Find where the given text appears and provide that cell's center as [x, y] coordinate. 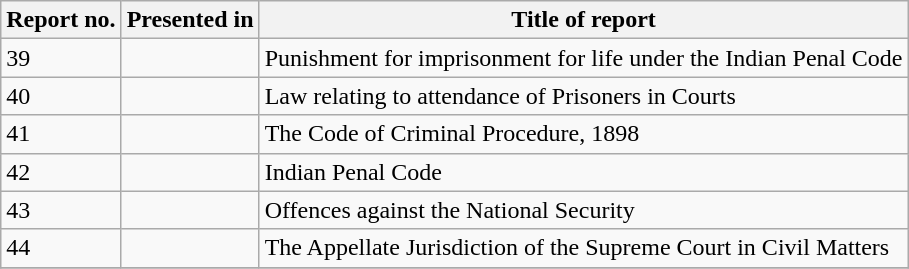
Law relating to attendance of Prisoners in Courts [584, 96]
43 [61, 210]
Punishment for imprisonment for life under the Indian Penal Code [584, 58]
41 [61, 134]
39 [61, 58]
The Appellate Jurisdiction of the Supreme Court in Civil Matters [584, 248]
Title of report [584, 20]
42 [61, 172]
40 [61, 96]
Indian Penal Code [584, 172]
Report no. [61, 20]
The Code of Criminal Procedure, 1898 [584, 134]
44 [61, 248]
Offences against the National Security [584, 210]
Presented in [190, 20]
